Determine the [x, y] coordinate at the center of the cell enclosing the given text.  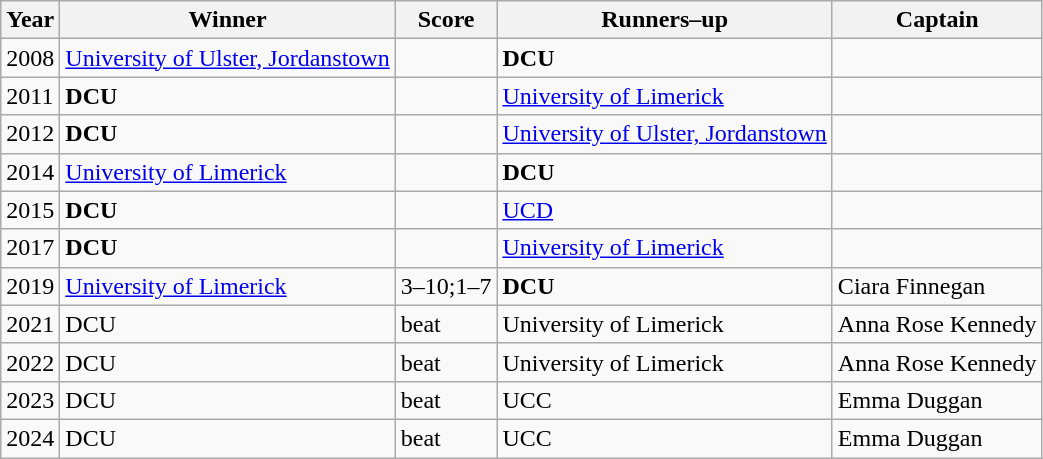
2021 [30, 324]
2024 [30, 438]
Winner [228, 20]
2017 [30, 248]
Ciara Finnegan [937, 286]
2008 [30, 58]
2022 [30, 362]
Year [30, 20]
Runners–up [664, 20]
2011 [30, 96]
3–10;1–7 [446, 286]
UCD [664, 210]
2015 [30, 210]
Captain [937, 20]
2012 [30, 134]
2023 [30, 400]
Score [446, 20]
2019 [30, 286]
2014 [30, 172]
